Find where the given text appears and provide that cell's center as [x, y] coordinate. 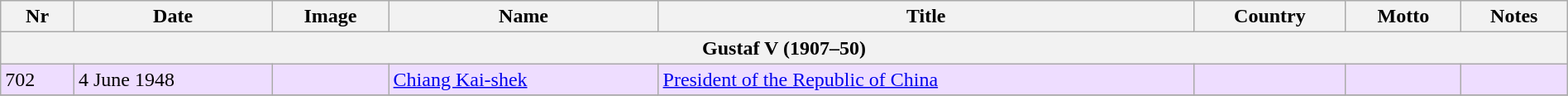
Name [523, 17]
Gustaf V (1907–50) [784, 48]
Country [1269, 17]
Title [926, 17]
4 June 1948 [172, 79]
Nr [38, 17]
Motto [1403, 17]
Date [172, 17]
Notes [1513, 17]
President of the Republic of China [926, 79]
702 [38, 79]
Chiang Kai-shek [523, 79]
Image [331, 17]
